Scan for the cell matching the given text and deliver its [X, Y] coordinate at center. 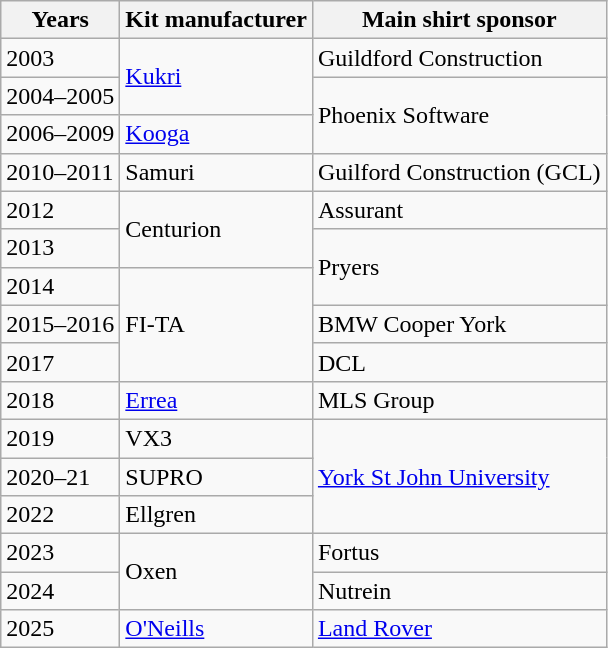
Main shirt sponsor [459, 20]
2018 [60, 400]
Years [60, 20]
SUPRO [216, 477]
Samuri [216, 172]
Errea [216, 400]
Kukri [216, 77]
2010–2011 [60, 172]
MLS Group [459, 400]
2014 [60, 286]
2013 [60, 248]
2023 [60, 553]
Pryers [459, 267]
2025 [60, 629]
Ellgren [216, 515]
2006–2009 [60, 134]
2012 [60, 210]
2004–2005 [60, 96]
Assurant [459, 210]
Kit manufacturer [216, 20]
2019 [60, 438]
Land Rover [459, 629]
Kooga [216, 134]
2017 [60, 362]
Oxen [216, 572]
Fortus [459, 553]
VX3 [216, 438]
2003 [60, 58]
York St John University [459, 476]
2022 [60, 515]
Guildford Construction [459, 58]
2024 [60, 591]
2020–21 [60, 477]
Centurion [216, 229]
FI-TA [216, 324]
2015–2016 [60, 324]
DCL [459, 362]
Guilford Construction (GCL) [459, 172]
O'Neills [216, 629]
Nutrein [459, 591]
BMW Cooper York [459, 324]
Phoenix Software [459, 115]
